Capture the cell that displays the provided text and extract its (X, Y) central coordinate. 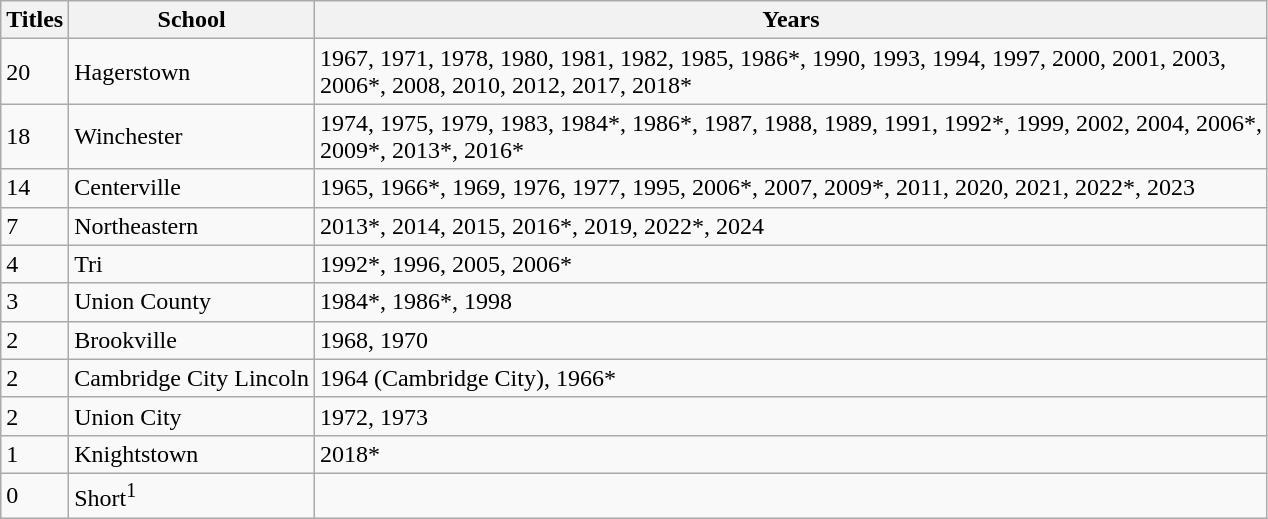
Tri (192, 264)
1965, 1966*, 1969, 1976, 1977, 1995, 2006*, 2007, 2009*, 2011, 2020, 2021, 2022*, 2023 (790, 188)
Titles (35, 20)
1974, 1975, 1979, 1983, 1984*, 1986*, 1987, 1988, 1989, 1991, 1992*, 1999, 2002, 2004, 2006*,2009*, 2013*, 2016* (790, 136)
Cambridge City Lincoln (192, 378)
Winchester (192, 136)
1967, 1971, 1978, 1980, 1981, 1982, 1985, 1986*, 1990, 1993, 1994, 1997, 2000, 2001, 2003,2006*, 2008, 2010, 2012, 2017, 2018* (790, 72)
School (192, 20)
1992*, 1996, 2005, 2006* (790, 264)
1984*, 1986*, 1998 (790, 302)
2013*, 2014, 2015, 2016*, 2019, 2022*, 2024 (790, 226)
20 (35, 72)
Hagerstown (192, 72)
1 (35, 454)
Years (790, 20)
Northeastern (192, 226)
Short1 (192, 496)
1968, 1970 (790, 340)
4 (35, 264)
Centerville (192, 188)
Union City (192, 416)
1972, 1973 (790, 416)
14 (35, 188)
2018* (790, 454)
0 (35, 496)
7 (35, 226)
3 (35, 302)
Knightstown (192, 454)
18 (35, 136)
1964 (Cambridge City), 1966* (790, 378)
Brookville (192, 340)
Union County (192, 302)
